From the cell containing the given text, extract its center point as (X, Y) coordinate. 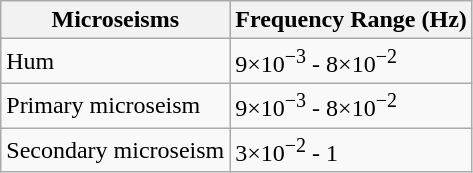
3×10−2 - 1 (352, 150)
Secondary microseism (116, 150)
Microseisms (116, 20)
Frequency Range (Hz) (352, 20)
Primary microseism (116, 106)
Hum (116, 62)
